Output the [X, Y] coordinate of the center of the cell containing the given text.  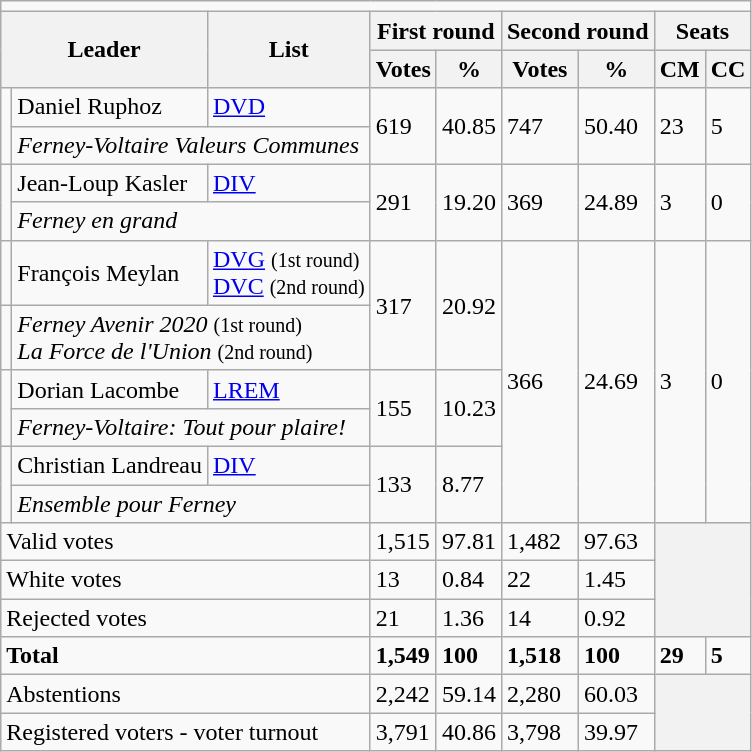
0.84 [468, 580]
LREM [288, 389]
Leader [104, 50]
François Meylan [110, 272]
White votes [186, 580]
Total [186, 656]
8.77 [468, 484]
133 [403, 484]
DVG (1st round)DVC (2nd round) [288, 272]
21 [403, 618]
Registered voters - voter turnout [186, 732]
19.20 [468, 202]
0.92 [616, 618]
Christian Landreau [110, 465]
22 [540, 580]
1.45 [616, 580]
155 [403, 408]
Daniel Ruphoz [110, 107]
317 [403, 305]
59.14 [468, 694]
2,280 [540, 694]
24.69 [616, 381]
14 [540, 618]
366 [540, 381]
Rejected votes [186, 618]
10.23 [468, 408]
13 [403, 580]
2,242 [403, 694]
39.97 [616, 732]
50.40 [616, 126]
Ferney Avenir 2020 (1st round)La Force de l'Union (2nd round) [191, 338]
23 [680, 126]
40.85 [468, 126]
369 [540, 202]
1,549 [403, 656]
291 [403, 202]
Ferney-Voltaire: Tout pour plaire! [191, 427]
3,798 [540, 732]
97.63 [616, 542]
DVD [288, 107]
619 [403, 126]
747 [540, 126]
Ferney en grand [191, 221]
CC [728, 69]
Valid votes [186, 542]
97.81 [468, 542]
24.89 [616, 202]
1,482 [540, 542]
Abstentions [186, 694]
60.03 [616, 694]
20.92 [468, 305]
Ferney-Voltaire Valeurs Communes [191, 145]
29 [680, 656]
1,515 [403, 542]
Seats [702, 31]
Jean-Loup Kasler [110, 183]
List [288, 50]
Dorian Lacombe [110, 389]
40.86 [468, 732]
First round [436, 31]
CM [680, 69]
1.36 [468, 618]
3,791 [403, 732]
Ensemble pour Ferney [191, 503]
Second round [578, 31]
1,518 [540, 656]
